Locate the cell with the specified text and output its (x, y) center coordinate. 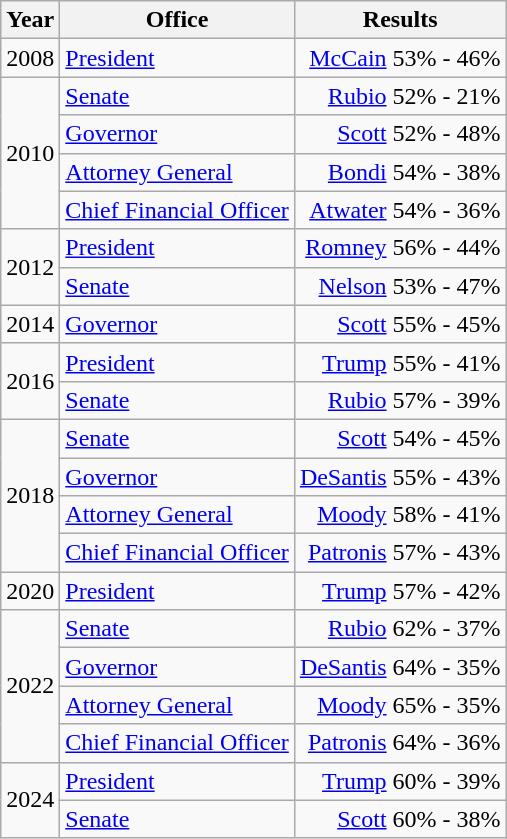
2024 (30, 800)
2014 (30, 324)
McCain 53% - 46% (400, 58)
2020 (30, 591)
Patronis 64% - 36% (400, 743)
2018 (30, 495)
Bondi 54% - 38% (400, 172)
Moody 65% - 35% (400, 705)
Scott 52% - 48% (400, 134)
Office (178, 20)
Results (400, 20)
Trump 55% - 41% (400, 362)
DeSantis 64% - 35% (400, 667)
Nelson 53% - 47% (400, 286)
2012 (30, 267)
2016 (30, 381)
Scott 54% - 45% (400, 438)
Scott 60% - 38% (400, 819)
Romney 56% - 44% (400, 248)
2010 (30, 153)
Atwater 54% - 36% (400, 210)
DeSantis 55% - 43% (400, 477)
Trump 57% - 42% (400, 591)
2022 (30, 686)
Rubio 52% - 21% (400, 96)
Rubio 57% - 39% (400, 400)
Moody 58% - 41% (400, 515)
2008 (30, 58)
Rubio 62% - 37% (400, 629)
Year (30, 20)
Trump 60% - 39% (400, 781)
Scott 55% - 45% (400, 324)
Patronis 57% - 43% (400, 553)
